Find where the given text appears and provide that cell's center as (X, Y) coordinate. 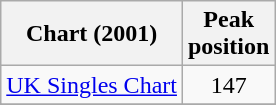
Chart (2001) (92, 34)
UK Singles Chart (92, 85)
Peakposition (228, 34)
147 (228, 85)
